Return (X, Y) of the center of cell containing provided text 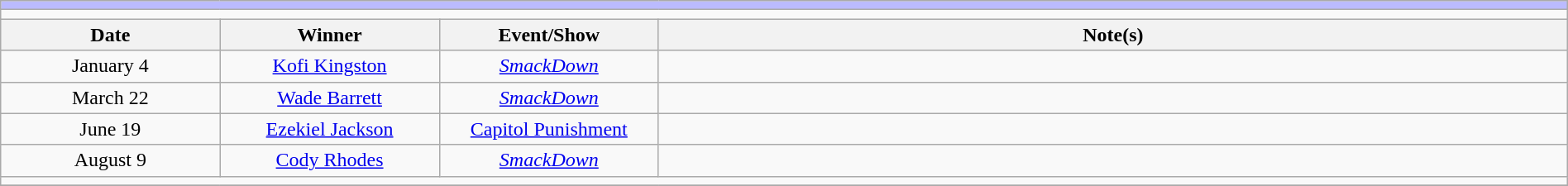
March 22 (111, 98)
Date (111, 35)
Ezekiel Jackson (329, 129)
Winner (329, 35)
Kofi Kingston (329, 66)
Capitol Punishment (549, 129)
Note(s) (1113, 35)
January 4 (111, 66)
Cody Rhodes (329, 160)
August 9 (111, 160)
Event/Show (549, 35)
Wade Barrett (329, 98)
June 19 (111, 129)
